Scan for the cell matching the given text and deliver its (X, Y) coordinate at center. 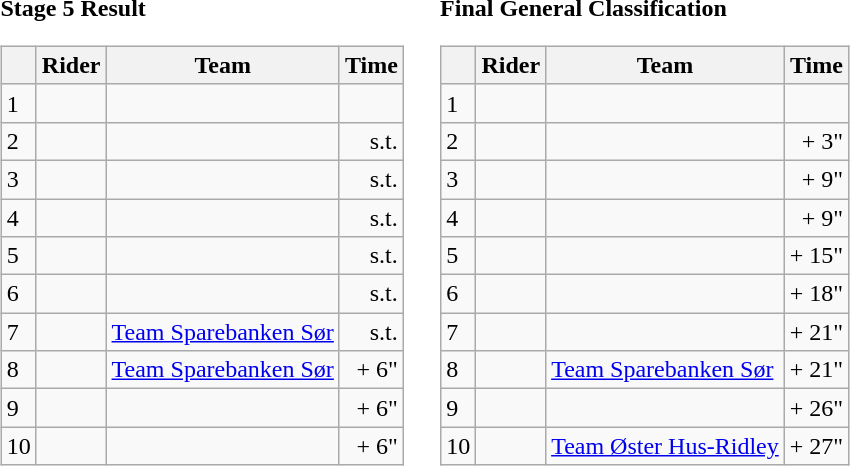
+ 3" (816, 141)
+ 27" (816, 446)
+ 18" (816, 294)
+ 15" (816, 256)
+ 26" (816, 408)
Team Øster Hus-Ridley (666, 446)
